Scan for the cell matching the given text and deliver its (x, y) coordinate at center. 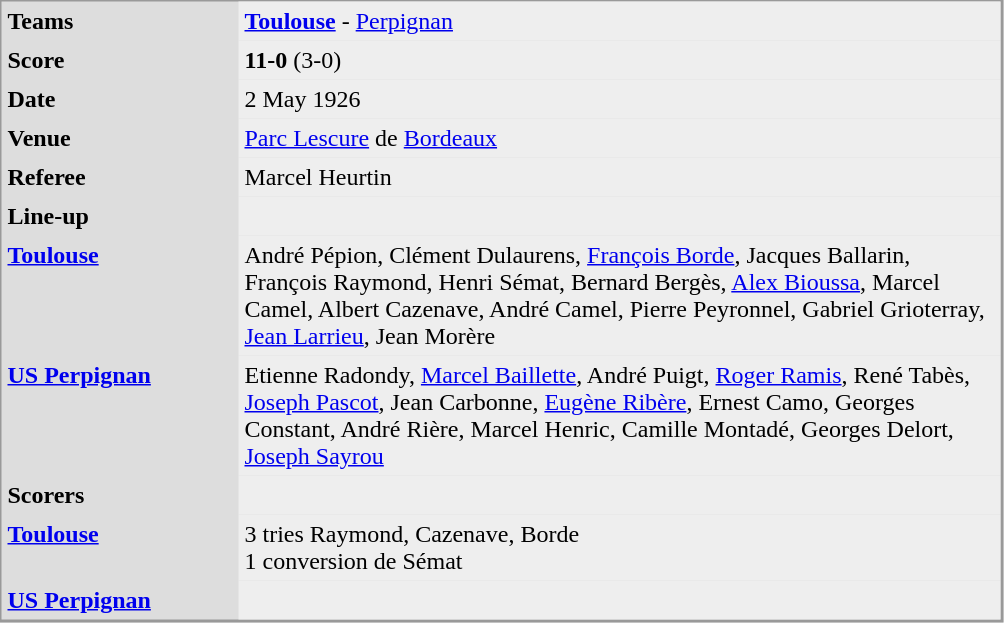
Date (120, 100)
Referee (120, 178)
Venue (120, 138)
Scorers (120, 496)
Parc Lescure de Bordeaux (619, 138)
2 May 1926 (619, 100)
Teams (120, 22)
Line-up (120, 216)
3 tries Raymond, Cazenave, Borde1 conversion de Sémat (619, 547)
11-0 (3-0) (619, 60)
Toulouse - Perpignan (619, 22)
Marcel Heurtin (619, 178)
Score (120, 60)
